Output the (x, y) coordinate of the center of the cell containing the given text.  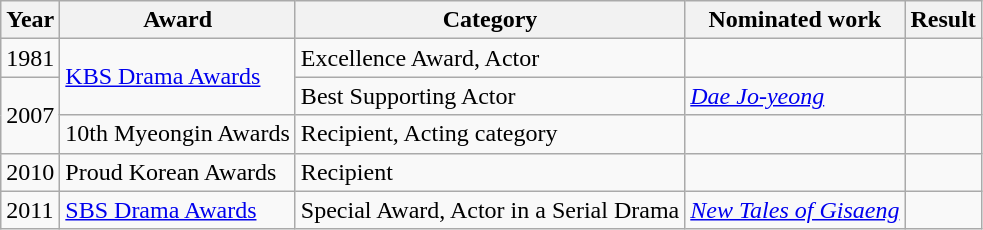
Category (490, 20)
Nominated work (795, 20)
Excellence Award, Actor (490, 58)
SBS Drama Awards (178, 210)
New Tales of Gisaeng (795, 210)
Award (178, 20)
KBS Drama Awards (178, 77)
Year (30, 20)
Recipient (490, 172)
2010 (30, 172)
2007 (30, 115)
1981 (30, 58)
Best Supporting Actor (490, 96)
Proud Korean Awards (178, 172)
Recipient, Acting category (490, 134)
2011 (30, 210)
Special Award, Actor in a Serial Drama (490, 210)
Result (943, 20)
10th Myeongin Awards (178, 134)
Dae Jo-yeong (795, 96)
